Return the (x, y) coordinate for the center point of the cell that contains the specified text.  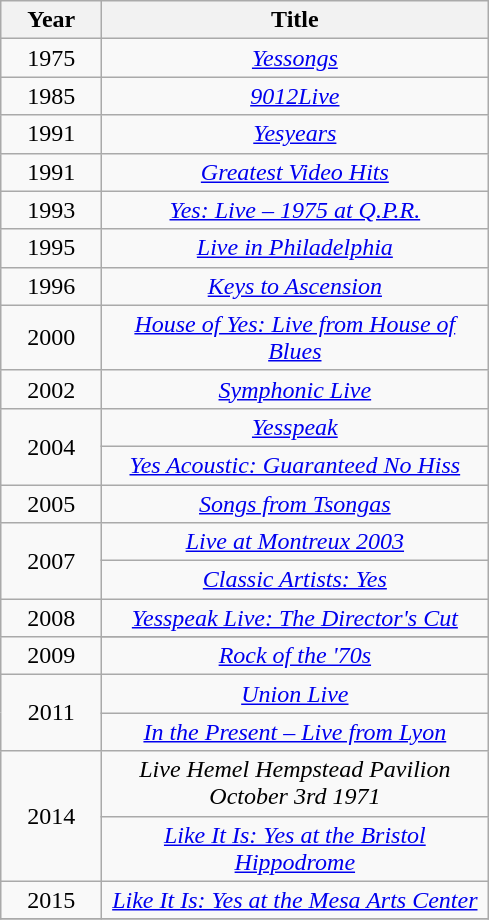
Yessongs (295, 58)
2014 (52, 816)
Year (52, 20)
Classic Artists: Yes (295, 580)
9012Live (295, 96)
1993 (52, 210)
2004 (52, 446)
Live at Montreux 2003 (295, 542)
Greatest Video Hits (295, 172)
Rock of the '70s (295, 656)
Keys to Ascension (295, 286)
1975 (52, 58)
Symphonic Live (295, 389)
2015 (52, 900)
Yesyears (295, 134)
Live Hemel Hempstead Pavilion October 3rd 1971 (295, 784)
In the Present – Live from Lyon (295, 732)
1995 (52, 248)
2007 (52, 561)
Like It Is: Yes at the Mesa Arts Center (295, 900)
1996 (52, 286)
Like It Is: Yes at the Bristol Hippodrome (295, 848)
1985 (52, 96)
House of Yes: Live from House of Blues (295, 338)
Yes Acoustic: Guaranteed No Hiss (295, 465)
Union Live (295, 694)
2011 (52, 713)
2002 (52, 389)
2000 (52, 338)
Live in Philadelphia (295, 248)
2005 (52, 503)
2009 (52, 656)
Yes: Live – 1975 at Q.P.R. (295, 210)
Yesspeak Live: The Director's Cut (295, 618)
Songs from Tsongas (295, 503)
Title (295, 20)
Yesspeak (295, 427)
2008 (52, 618)
